From the cell containing the given text, extract its center point as [x, y] coordinate. 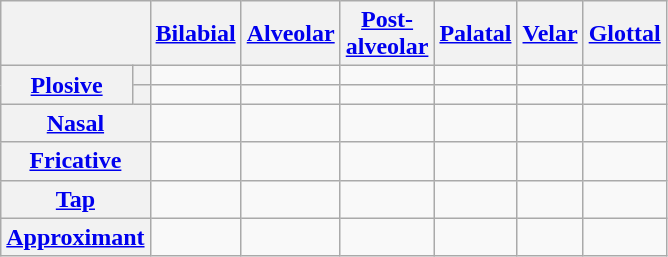
Velar [550, 34]
Plosive [67, 85]
Approximant [76, 237]
Bilabial [196, 34]
Fricative [76, 161]
Palatal [476, 34]
Alveolar [290, 34]
Nasal [76, 123]
Tap [76, 199]
Post- alveolar [387, 34]
Glottal [624, 34]
